Provide the (X, Y) coordinate of the cell's center where the given text is located.  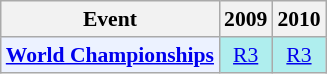
2010 (298, 19)
Event (110, 19)
2009 (246, 19)
World Championships (110, 55)
